Pinpoint the cell where the given text exists, returning its [X, Y] midpoint coordinate. 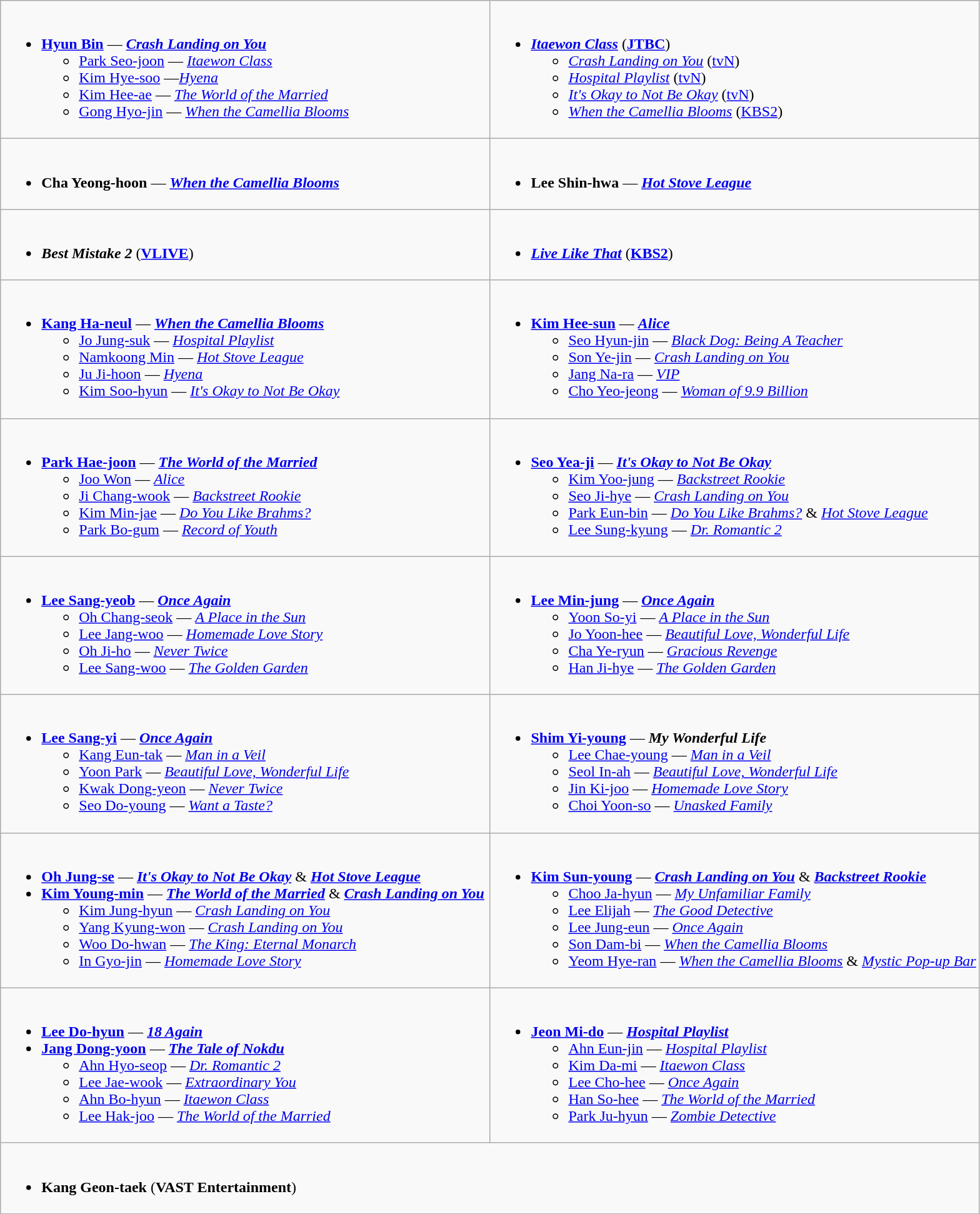
Lee Sang-yeob — Once Again Oh Chang-seok — A Place in the SunLee Jang-woo — Homemade Love StoryOh Ji-ho — Never TwiceLee Sang-woo — The Golden Garden [245, 625]
Kang Geon-taek (VAST Entertainment) [490, 1178]
Kim Hee-sun — Alice Seo Hyun-jin — Black Dog: Being A TeacherSon Ye-jin — Crash Landing on YouJang Na-ra — VIPCho Yeo-jeong — Woman of 9.9 Billion [735, 349]
Lee Shin-hwa — Hot Stove League [735, 174]
Cha Yeong-hoon — When the Camellia Blooms [245, 174]
Live Like That (KBS2) [735, 245]
Itaewon Class (JTBC) Crash Landing on You (tvN)Hospital Playlist (tvN)It's Okay to Not Be Okay (tvN)When the Camellia Blooms (KBS2) [735, 70]
Best Mistake 2 (VLIVE) [245, 245]
